Determine the (x, y) coordinate at the center of the cell enclosing the given text.  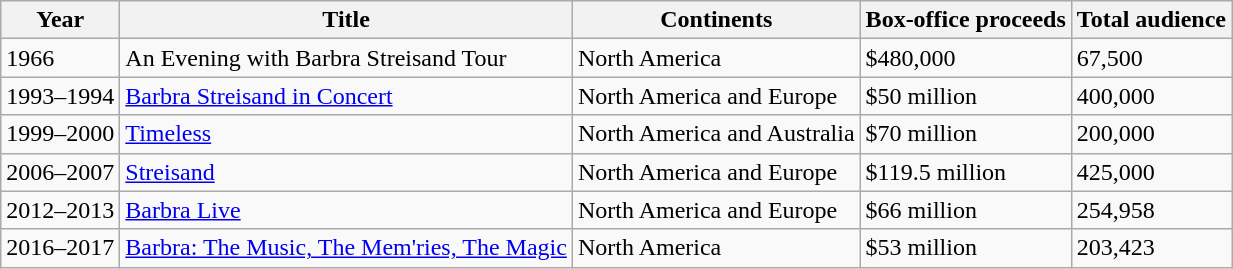
$480,000 (966, 58)
2006–2007 (60, 172)
2016–2017 (60, 248)
2012–2013 (60, 210)
$53 million (966, 248)
An Evening with Barbra Streisand Tour (346, 58)
$119.5 million (966, 172)
67,500 (1151, 58)
$66 million (966, 210)
1993–1994 (60, 96)
400,000 (1151, 96)
203,423 (1151, 248)
200,000 (1151, 134)
Year (60, 20)
Timeless (346, 134)
425,000 (1151, 172)
Barbra: The Music, The Mem'ries, The Magic (346, 248)
1999–2000 (60, 134)
North America and Australia (716, 134)
$70 million (966, 134)
Box-office proceeds (966, 20)
Continents (716, 20)
Streisand (346, 172)
1966 (60, 58)
Title (346, 20)
Barbra Live (346, 210)
$50 million (966, 96)
254,958 (1151, 210)
Barbra Streisand in Concert (346, 96)
Total audience (1151, 20)
